Search for the cell housing the specified text and yield its (X, Y) center coordinate. 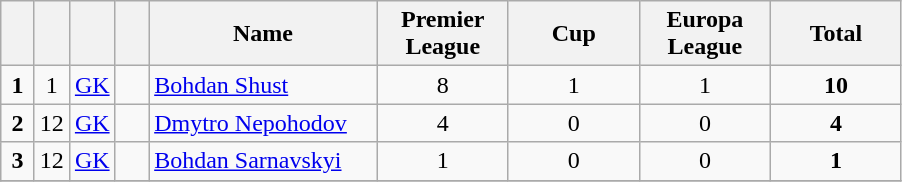
Total (836, 34)
10 (836, 85)
Cup (574, 34)
Bohdan Sarnavskyi (264, 161)
Dmytro Nepohodov (264, 123)
3 (18, 161)
Premier League (442, 34)
Name (264, 34)
Europa League (704, 34)
2 (18, 123)
Bohdan Shust (264, 85)
8 (442, 85)
